Provide the (x, y) coordinate of the cell's center where the given text is located.  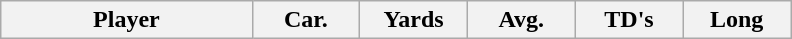
Yards (414, 20)
Car. (306, 20)
Long (737, 20)
Player (126, 20)
TD's (629, 20)
Avg. (521, 20)
